Find where the given text appears and provide that cell's center as [x, y] coordinate. 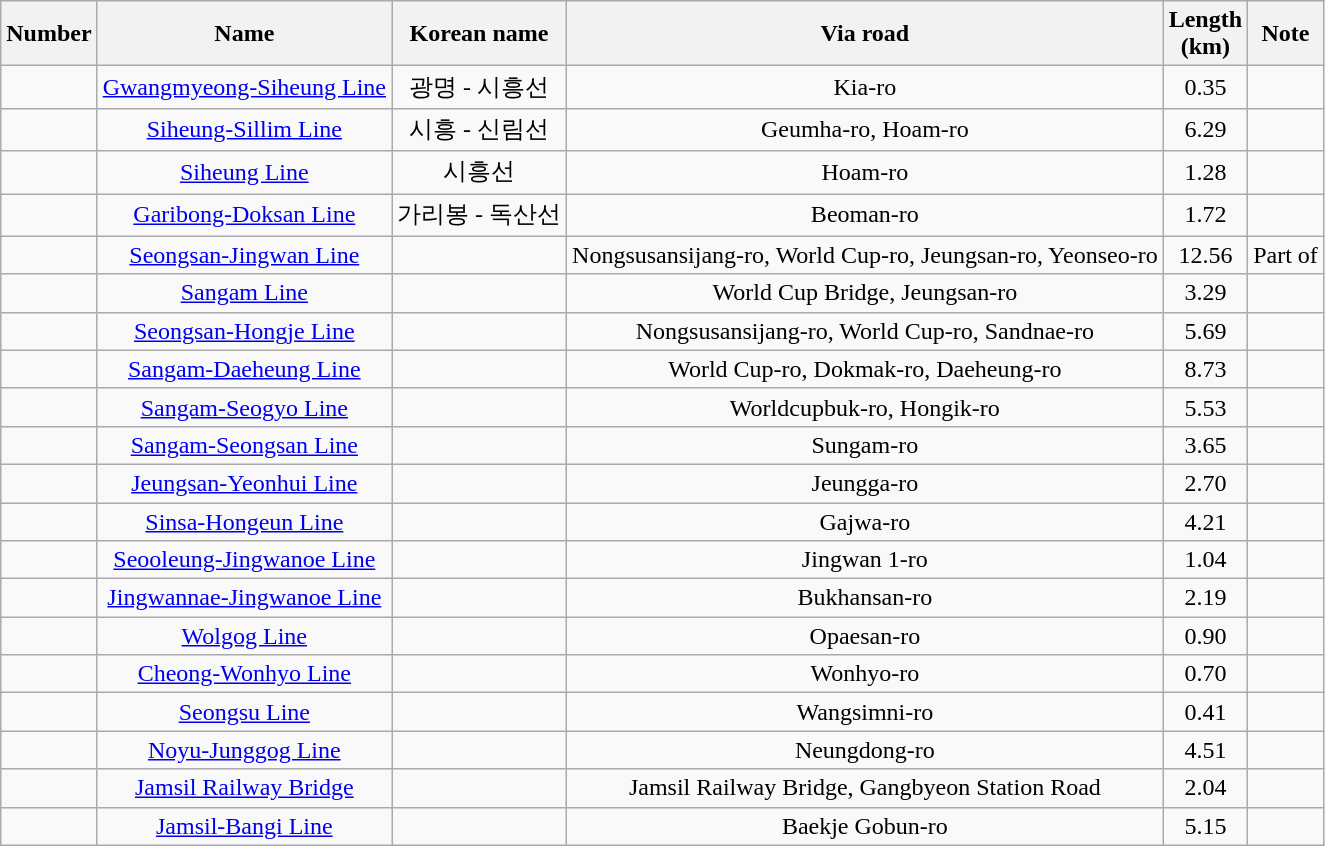
Wolgog Line [244, 636]
Geumha-ro, Hoam-ro [866, 130]
Jeungga-ro [866, 483]
1.28 [1205, 172]
Jingwannae-Jingwanoe Line [244, 598]
2.19 [1205, 598]
0.70 [1205, 674]
Hoam-ro [866, 172]
Length(km) [1205, 34]
5.53 [1205, 407]
0.35 [1205, 88]
Seongsan-Hongje Line [244, 331]
1.72 [1205, 216]
Jingwan 1-ro [866, 560]
6.29 [1205, 130]
Sangam-Seongsan Line [244, 445]
시흥 - 신림선 [480, 130]
Seongsan-Jingwan Line [244, 255]
2.04 [1205, 788]
Sangam-Seogyo Line [244, 407]
8.73 [1205, 369]
Seooleung-Jingwanoe Line [244, 560]
Number [49, 34]
World Cup Bridge, Jeungsan-ro [866, 293]
Part of [1286, 255]
Cheong-Wonhyo Line [244, 674]
Jamsil Railway Bridge, Gangbyeon Station Road [866, 788]
2.70 [1205, 483]
Bukhansan-ro [866, 598]
Gajwa-ro [866, 521]
광명 - 시흥선 [480, 88]
Note [1286, 34]
3.65 [1205, 445]
Worldcupbuk-ro, Hongik-ro [866, 407]
3.29 [1205, 293]
1.04 [1205, 560]
4.51 [1205, 750]
12.56 [1205, 255]
Sinsa-Hongeun Line [244, 521]
0.90 [1205, 636]
Siheung-Sillim Line [244, 130]
Opaesan-ro [866, 636]
Korean name [480, 34]
Seongsu Line [244, 712]
0.41 [1205, 712]
World Cup-ro, Dokmak-ro, Daeheung-ro [866, 369]
4.21 [1205, 521]
Jamsil-Bangi Line [244, 826]
5.69 [1205, 331]
Sangam Line [244, 293]
Garibong-Doksan Line [244, 216]
Siheung Line [244, 172]
Gwangmyeong-Siheung Line [244, 88]
Nongsusansijang-ro, World Cup-ro, Sandnae-ro [866, 331]
Jamsil Railway Bridge [244, 788]
Wonhyo-ro [866, 674]
Sungam-ro [866, 445]
Beoman-ro [866, 216]
가리봉 - 독산선 [480, 216]
Baekje Gobun-ro [866, 826]
Jeungsan-Yeonhui Line [244, 483]
Via road [866, 34]
Noyu-Junggog Line [244, 750]
5.15 [1205, 826]
시흥선 [480, 172]
Sangam-Daeheung Line [244, 369]
Wangsimni-ro [866, 712]
Nongsusansijang-ro, World Cup-ro, Jeungsan-ro, Yeonseo-ro [866, 255]
Name [244, 34]
Neungdong-ro [866, 750]
Kia-ro [866, 88]
